Detect which cell encompasses the target text, then output its (X, Y) center coordinate. 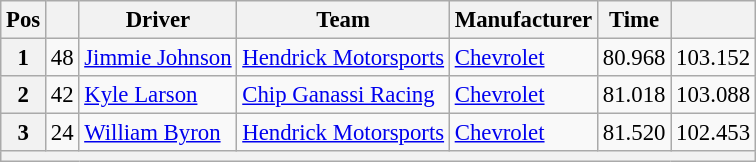
Manufacturer (523, 20)
24 (62, 133)
Pos (24, 20)
102.453 (714, 133)
42 (62, 95)
Team (343, 20)
William Byron (158, 133)
Chip Ganassi Racing (343, 95)
48 (62, 58)
Jimmie Johnson (158, 58)
81.520 (634, 133)
103.152 (714, 58)
Kyle Larson (158, 95)
Driver (158, 20)
Time (634, 20)
80.968 (634, 58)
2 (24, 95)
3 (24, 133)
1 (24, 58)
81.018 (634, 95)
103.088 (714, 95)
